From the cell containing the given text, extract its center point as [X, Y] coordinate. 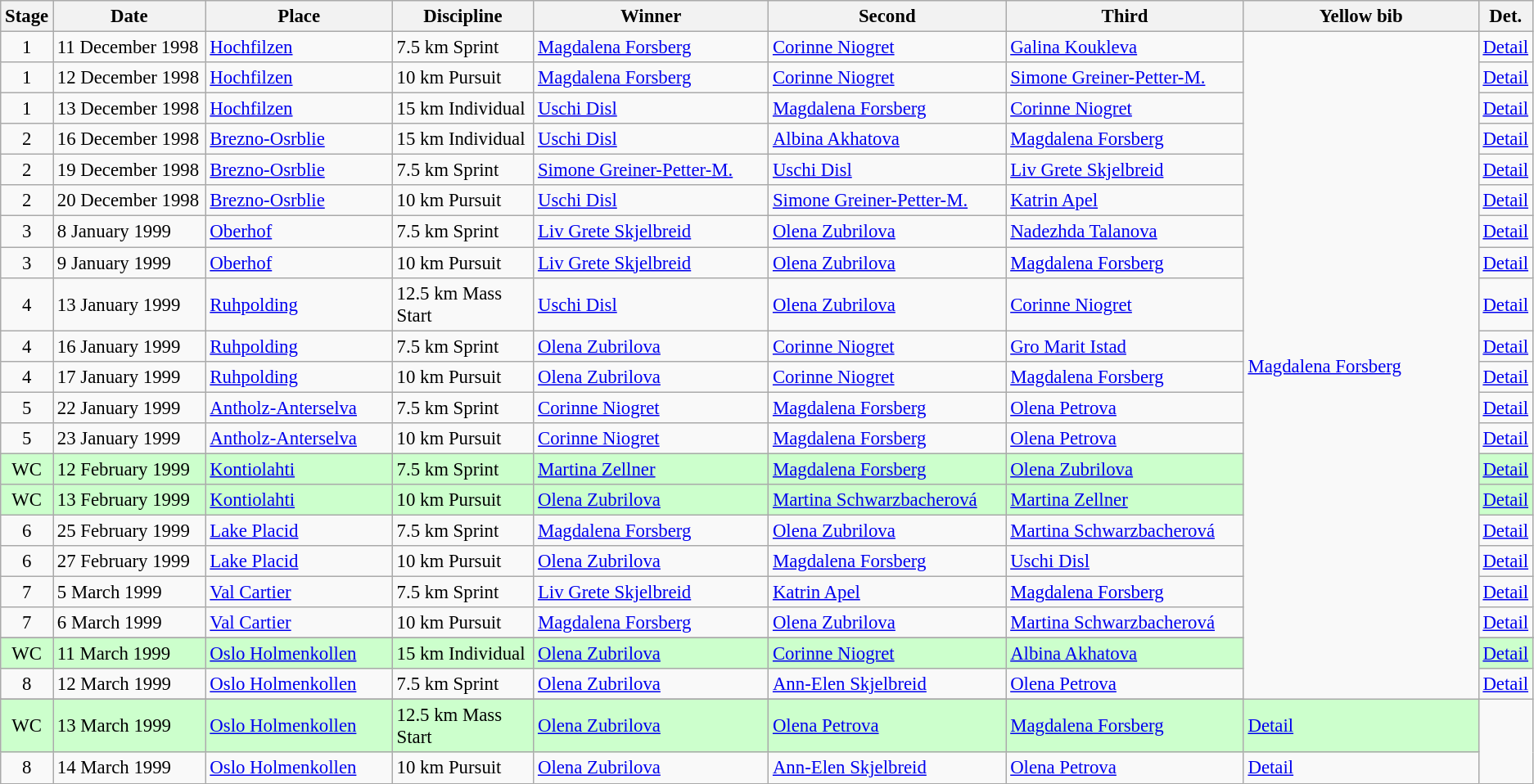
13 January 1999 [129, 304]
Det. [1505, 16]
9 January 1999 [129, 263]
Winner [652, 16]
8 January 1999 [129, 232]
Date [129, 16]
6 March 1999 [129, 623]
25 February 1999 [129, 530]
22 January 1999 [129, 408]
Yellow bib [1360, 16]
Second [887, 16]
Discipline [462, 16]
16 December 1998 [129, 139]
20 December 1998 [129, 201]
11 December 1998 [129, 47]
17 January 1999 [129, 376]
Gro Marit Istad [1125, 346]
5 March 1999 [129, 593]
23 January 1999 [129, 439]
13 February 1999 [129, 500]
12 February 1999 [129, 469]
16 January 1999 [129, 346]
27 February 1999 [129, 561]
12 December 1998 [129, 78]
Galina Koukleva [1125, 47]
Place [299, 16]
14 March 1999 [129, 768]
13 March 1999 [129, 727]
13 December 1998 [129, 109]
Nadezhda Talanova [1125, 232]
Third [1125, 16]
11 March 1999 [129, 654]
12 March 1999 [129, 684]
19 December 1998 [129, 170]
Stage [27, 16]
